Return the (X, Y) coordinate for the center point of the cell that contains the specified text.  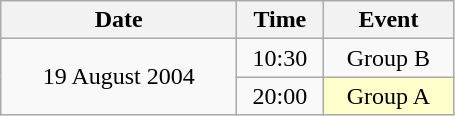
20:00 (280, 96)
19 August 2004 (119, 77)
Group A (388, 96)
Group B (388, 58)
Date (119, 20)
Event (388, 20)
Time (280, 20)
10:30 (280, 58)
